For the text-containing cell, return its midpoint in [x, y] coordinate format. 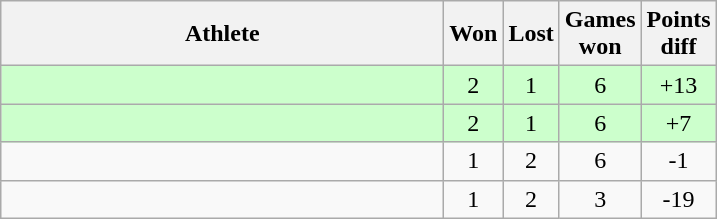
-19 [678, 199]
-1 [678, 161]
3 [600, 199]
+13 [678, 85]
+7 [678, 123]
Won [474, 34]
Gameswon [600, 34]
Lost [531, 34]
Athlete [222, 34]
Pointsdiff [678, 34]
